Extract the (x, y) coordinate from the center of the cell holding the provided text.  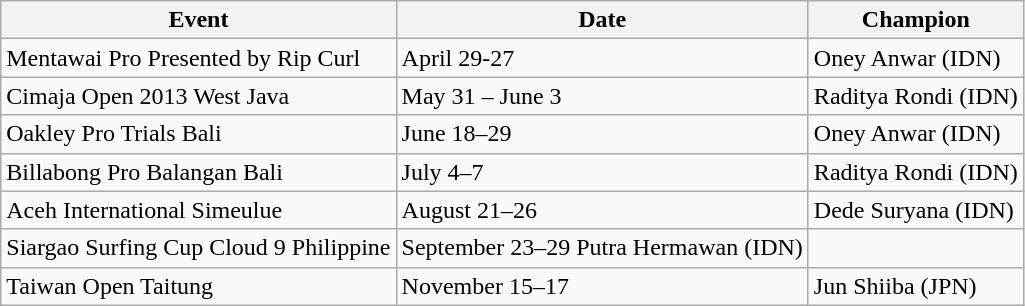
Dede Suryana (IDN) (916, 210)
Mentawai Pro Presented by Rip Curl (198, 58)
August 21–26 (602, 210)
June 18–29 (602, 134)
Aceh International Simeulue (198, 210)
Champion (916, 20)
November 15–17 (602, 286)
July 4–7 (602, 172)
May 31 – June 3 (602, 96)
Taiwan Open Taitung (198, 286)
Event (198, 20)
Cimaja Open 2013 West Java (198, 96)
September 23–29 Putra Hermawan (IDN) (602, 248)
Billabong Pro Balangan Bali (198, 172)
April 29-27 (602, 58)
Jun Shiiba (JPN) (916, 286)
Oakley Pro Trials Bali (198, 134)
Date (602, 20)
Siargao Surfing Cup Cloud 9 Philippine (198, 248)
